Provide the (x, y) coordinate of the cell's center where the given text is located.  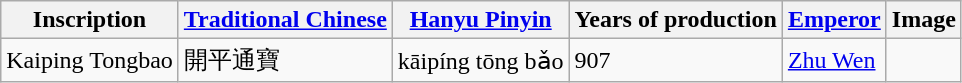
Kaiping Tongbao (90, 60)
Inscription (90, 20)
Image (924, 20)
Traditional Chinese (285, 20)
Hanyu Pinyin (480, 20)
Emperor (834, 20)
開平通寶 (285, 60)
kāipíng tōng bǎo (480, 60)
Zhu Wen (834, 60)
907 (676, 60)
Years of production (676, 20)
